Output the [x, y] coordinate of the center of the cell containing the given text.  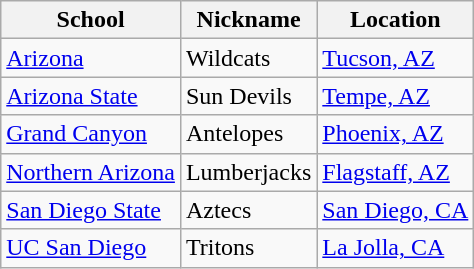
Nickname [248, 20]
Aztecs [248, 210]
Arizona State [91, 96]
School [91, 20]
Tempe, AZ [396, 96]
Northern Arizona [91, 172]
Arizona [91, 58]
Location [396, 20]
San Diego, CA [396, 210]
UC San Diego [91, 248]
Antelopes [248, 134]
Wildcats [248, 58]
Phoenix, AZ [396, 134]
San Diego State [91, 210]
Flagstaff, AZ [396, 172]
Lumberjacks [248, 172]
Sun Devils [248, 96]
Grand Canyon [91, 134]
Tucson, AZ [396, 58]
La Jolla, CA [396, 248]
Tritons [248, 248]
